Find where the given text appears and provide that cell's center as (X, Y) coordinate. 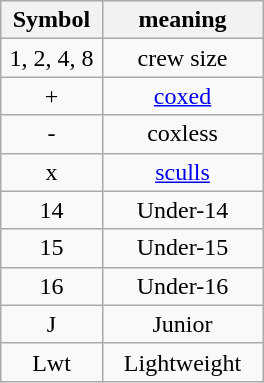
meaning (182, 20)
sculls (182, 172)
1, 2, 4, 8 (52, 58)
Under-14 (182, 210)
Junior (182, 324)
15 (52, 248)
coxed (182, 96)
Lightweight (182, 362)
14 (52, 210)
x (52, 172)
- (52, 134)
+ (52, 96)
coxless (182, 134)
Lwt (52, 362)
Symbol (52, 20)
Under-16 (182, 286)
Under-15 (182, 248)
crew size (182, 58)
J (52, 324)
16 (52, 286)
